Scan for the cell matching the given text and deliver its [X, Y] coordinate at center. 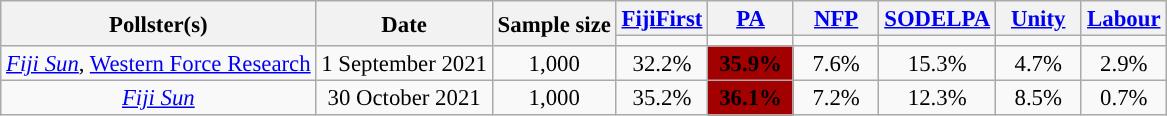
2.9% [1124, 64]
Sample size [554, 24]
35.9% [751, 64]
Pollster(s) [158, 24]
SODELPA [938, 18]
8.5% [1038, 98]
12.3% [938, 98]
35.2% [662, 98]
32.2% [662, 64]
PA [751, 18]
Date [404, 24]
36.1% [751, 98]
4.7% [1038, 64]
1 September 2021 [404, 64]
FijiFirst [662, 18]
Fiji Sun [158, 98]
7.2% [836, 98]
0.7% [1124, 98]
Unity [1038, 18]
15.3% [938, 64]
Fiji Sun, Western Force Research [158, 64]
NFP [836, 18]
7.6% [836, 64]
30 October 2021 [404, 98]
Labour [1124, 18]
